From the cell containing the given text, extract its center point as [x, y] coordinate. 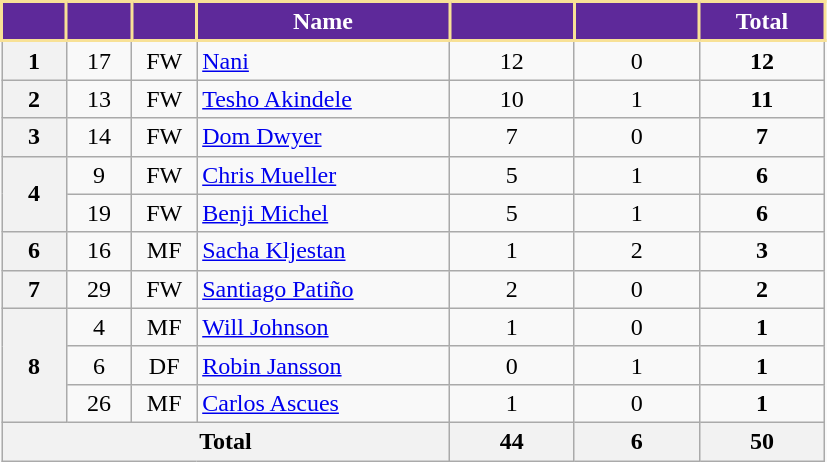
14 [100, 137]
13 [100, 99]
Santiago Patiño [324, 289]
8 [34, 365]
11 [762, 99]
Tesho Akindele [324, 99]
19 [100, 213]
Robin Jansson [324, 365]
9 [100, 175]
Name [324, 22]
10 [512, 99]
Will Johnson [324, 327]
Chris Mueller [324, 175]
50 [762, 441]
17 [100, 60]
DF [164, 365]
Benji Michel [324, 213]
16 [100, 251]
29 [100, 289]
Carlos Ascues [324, 403]
Dom Dwyer [324, 137]
Sacha Kljestan [324, 251]
44 [512, 441]
Nani [324, 60]
26 [100, 403]
